Return (x, y) of the center of cell containing provided text 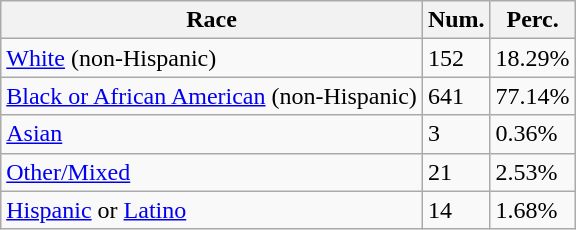
152 (456, 58)
Asian (212, 134)
21 (456, 172)
18.29% (532, 58)
1.68% (532, 210)
Other/Mixed (212, 172)
Num. (456, 20)
White (non-Hispanic) (212, 58)
14 (456, 210)
Race (212, 20)
Perc. (532, 20)
77.14% (532, 96)
Hispanic or Latino (212, 210)
Black or African American (non-Hispanic) (212, 96)
0.36% (532, 134)
641 (456, 96)
2.53% (532, 172)
3 (456, 134)
